Return [X, Y] of the center of cell containing provided text 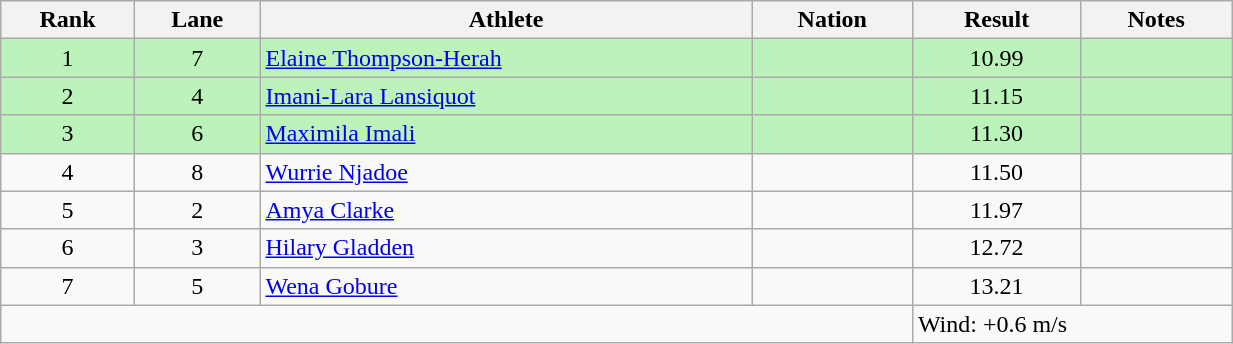
Rank [68, 20]
11.15 [996, 96]
Notes [1156, 20]
13.21 [996, 286]
Wind: +0.6 m/s [1072, 324]
Lane [197, 20]
1 [68, 58]
Wena Gobure [506, 286]
Amya Clarke [506, 210]
11.97 [996, 210]
11.30 [996, 134]
Hilary Gladden [506, 248]
10.99 [996, 58]
8 [197, 172]
Maximila Imali [506, 134]
Athlete [506, 20]
Elaine Thompson-Herah [506, 58]
Imani-Lara Lansiquot [506, 96]
Wurrie Njadoe [506, 172]
Nation [832, 20]
11.50 [996, 172]
Result [996, 20]
12.72 [996, 248]
